From the cell containing the given text, extract its center point as (x, y) coordinate. 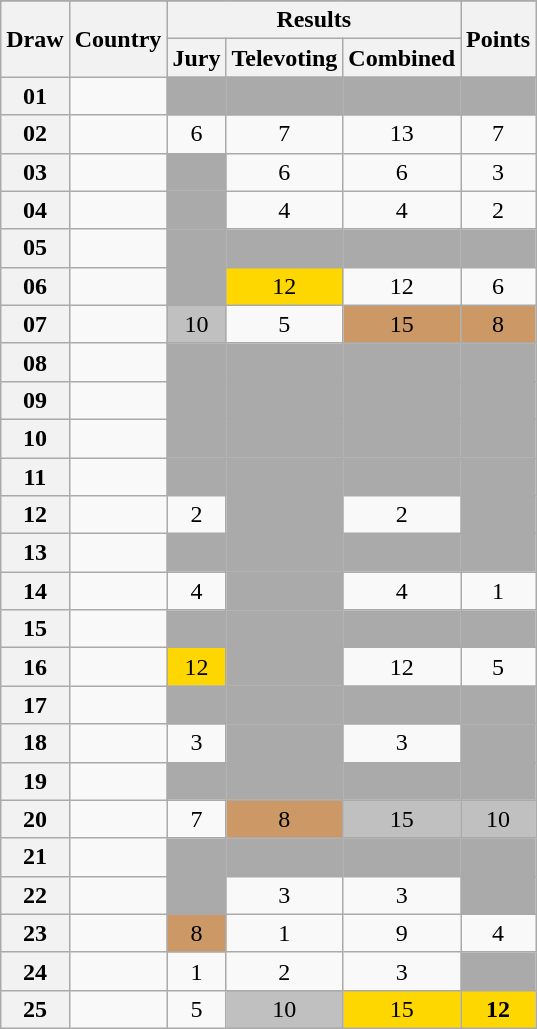
Country (118, 39)
08 (35, 362)
17 (35, 705)
25 (35, 1009)
18 (35, 743)
21 (35, 857)
07 (35, 324)
05 (35, 248)
Points (498, 39)
Results (314, 20)
01 (35, 96)
Jury (196, 58)
Combined (402, 58)
20 (35, 819)
14 (35, 591)
22 (35, 895)
03 (35, 172)
09 (35, 400)
02 (35, 134)
16 (35, 667)
04 (35, 210)
9 (402, 933)
Draw (35, 39)
24 (35, 971)
06 (35, 286)
11 (35, 477)
Televoting (284, 58)
23 (35, 933)
19 (35, 781)
